Output the (X, Y) coordinate of the center of the cell containing the given text.  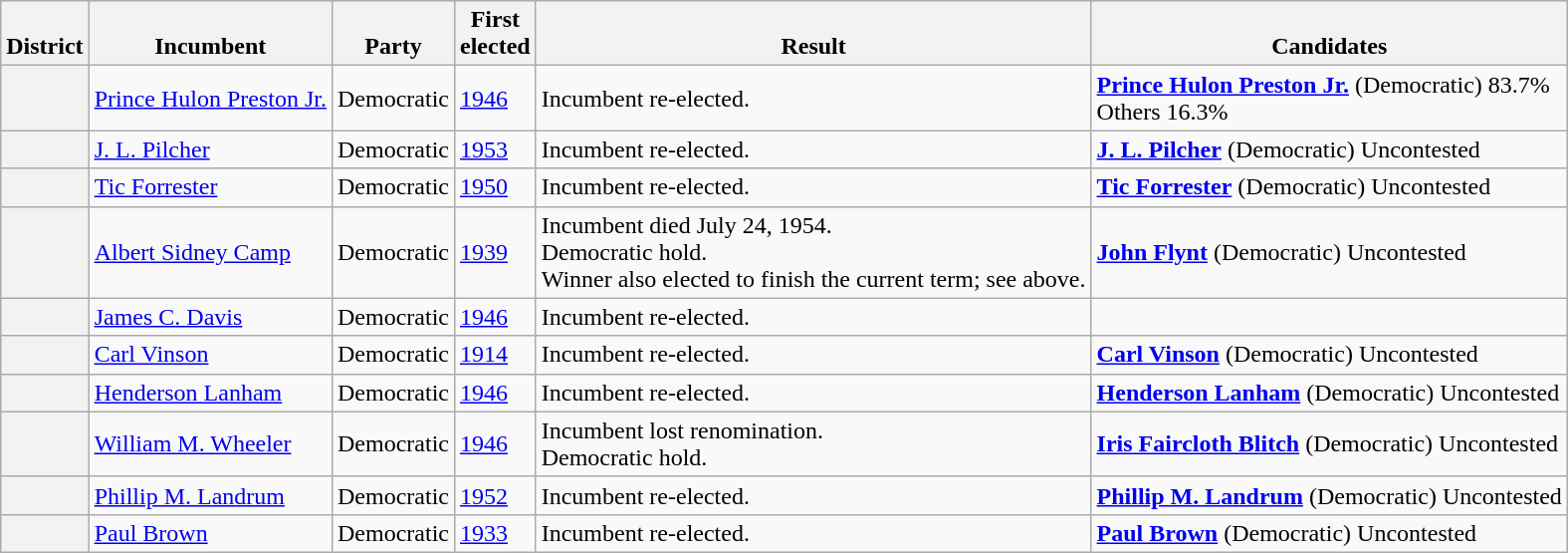
Iris Faircloth Blitch (Democratic) Uncontested (1329, 444)
William M. Wheeler (210, 444)
Candidates (1329, 34)
1914 (495, 355)
J. L. Pilcher (210, 149)
Party (392, 34)
Phillip M. Landrum (Democratic) Uncontested (1329, 495)
Result (813, 34)
Incumbent (210, 34)
Phillip M. Landrum (210, 495)
Tic Forrester (Democratic) Uncontested (1329, 187)
John Flynt (Democratic) Uncontested (1329, 252)
Carl Vinson (210, 355)
1933 (495, 533)
1939 (495, 252)
Henderson Lanham (Democratic) Uncontested (1329, 393)
District (45, 34)
Carl Vinson (Democratic) Uncontested (1329, 355)
Incumbent lost renomination.Democratic hold. (813, 444)
Prince Hulon Preston Jr. (210, 98)
Firstelected (495, 34)
1953 (495, 149)
Paul Brown (Democratic) Uncontested (1329, 533)
James C. Davis (210, 317)
Incumbent died July 24, 1954.Democratic hold.Winner also elected to finish the current term; see above. (813, 252)
1950 (495, 187)
1952 (495, 495)
Henderson Lanham (210, 393)
Paul Brown (210, 533)
Tic Forrester (210, 187)
Albert Sidney Camp (210, 252)
Prince Hulon Preston Jr. (Democratic) 83.7%Others 16.3% (1329, 98)
J. L. Pilcher (Democratic) Uncontested (1329, 149)
